Pinpoint the cell where the given text exists, returning its (X, Y) midpoint coordinate. 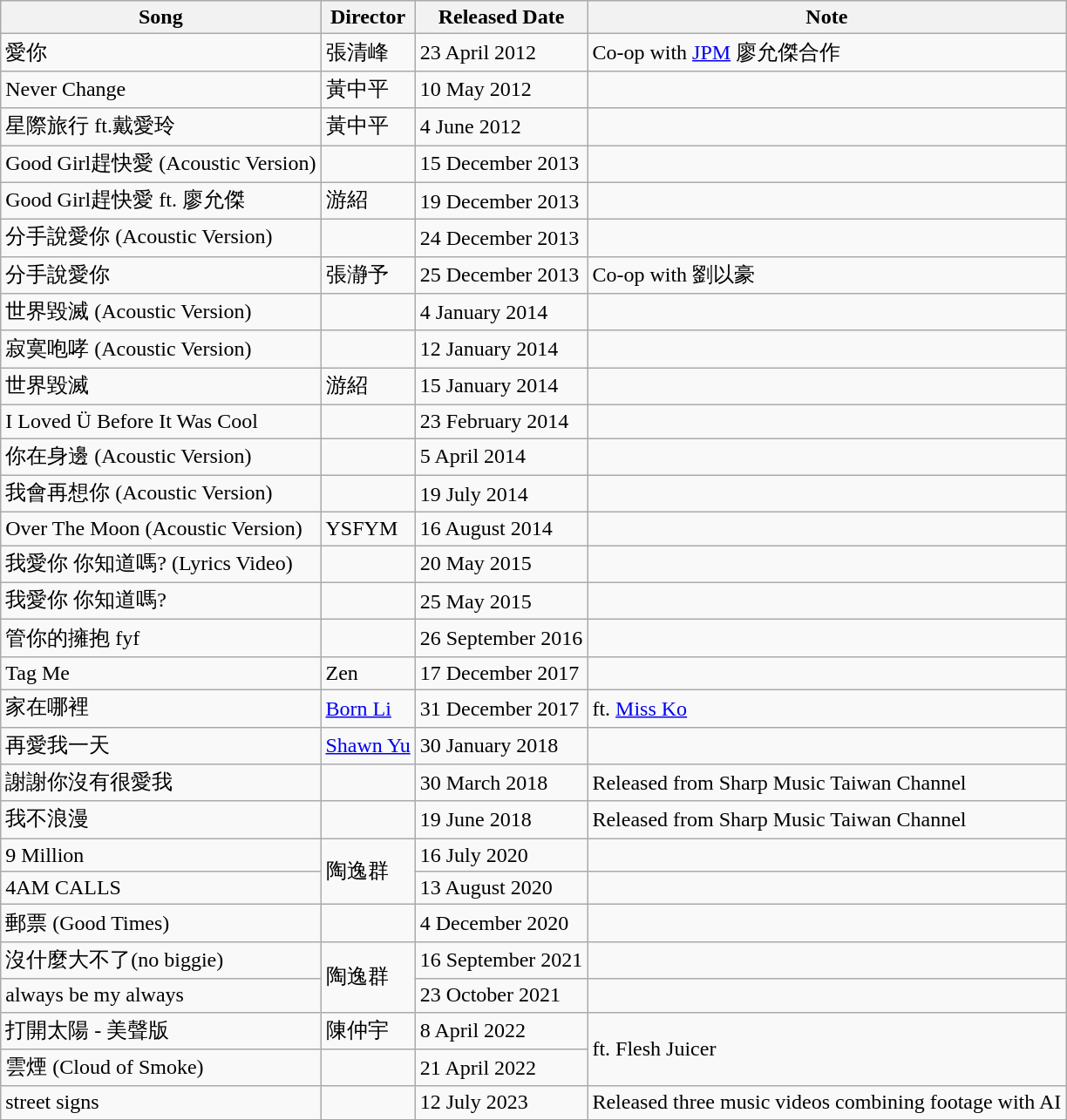
31 December 2017 (501, 708)
24 December 2013 (501, 239)
世界毀滅 (Acoustic Version) (160, 312)
世界毀滅 (160, 387)
陳仲宇 (368, 1030)
星際旅行 ft.戴愛玲 (160, 127)
Co-op with JPM 廖允傑合作 (826, 52)
4 January 2014 (501, 312)
13 August 2020 (501, 888)
9 Million (160, 855)
郵票 (Good Times) (160, 924)
Good Girl趕快愛 (Acoustic Version) (160, 164)
19 June 2018 (501, 819)
4 December 2020 (501, 924)
30 January 2018 (501, 746)
16 July 2020 (501, 855)
ft. Miss Ko (826, 708)
YSFYM (368, 529)
Over The Moon (Acoustic Version) (160, 529)
Good Girl趕快愛 ft. 廖允傑 (160, 200)
Co-op with 劉以豪 (826, 275)
謝謝你沒有很愛我 (160, 783)
23 February 2014 (501, 421)
Tag Me (160, 673)
23 October 2021 (501, 995)
分手說愛你 (160, 275)
家在哪裡 (160, 708)
沒什麼大不了(no biggie) (160, 960)
愛你 (160, 52)
25 December 2013 (501, 275)
23 April 2012 (501, 52)
25 May 2015 (501, 601)
20 May 2015 (501, 565)
我會再想你 (Acoustic Version) (160, 493)
19 July 2014 (501, 493)
你在身邊 (Acoustic Version) (160, 457)
15 January 2014 (501, 387)
12 July 2023 (501, 1103)
雲煙 (Cloud of Smoke) (160, 1069)
寂寞咆哮 (Acoustic Version) (160, 349)
我愛你 你知道嗎? (Lyrics Video) (160, 565)
12 January 2014 (501, 349)
Director (368, 17)
Zen (368, 673)
管你的擁抱 fyf (160, 638)
張清峰 (368, 52)
8 April 2022 (501, 1030)
street signs (160, 1103)
Shawn Yu (368, 746)
5 April 2014 (501, 457)
4 June 2012 (501, 127)
ft. Flesh Juicer (826, 1049)
I Loved Ü Before It Was Cool (160, 421)
Note (826, 17)
Born Li (368, 708)
Released three music videos combining footage with AI (826, 1103)
15 December 2013 (501, 164)
19 December 2013 (501, 200)
打開太陽 - 美聲版 (160, 1030)
再愛我一天 (160, 746)
Never Change (160, 89)
17 December 2017 (501, 673)
21 April 2022 (501, 1069)
分手說愛你 (Acoustic Version) (160, 239)
4AM CALLS (160, 888)
我愛你 你知道嗎? (160, 601)
always be my always (160, 995)
Song (160, 17)
16 September 2021 (501, 960)
我不浪漫 (160, 819)
Released Date (501, 17)
10 May 2012 (501, 89)
26 September 2016 (501, 638)
30 March 2018 (501, 783)
張瀞予 (368, 275)
16 August 2014 (501, 529)
